Search for the cell housing the specified text and yield its [x, y] center coordinate. 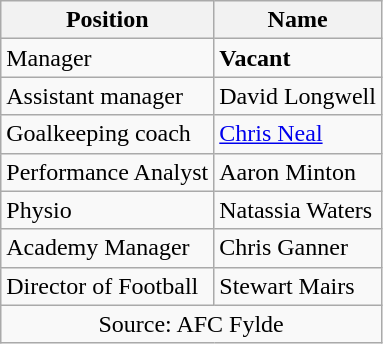
David Longwell [298, 96]
Source: AFC Fylde [192, 324]
Chris Neal [298, 134]
Director of Football [108, 286]
Manager [108, 58]
Chris Ganner [298, 248]
Academy Manager [108, 248]
Position [108, 20]
Natassia Waters [298, 210]
Physio [108, 210]
Stewart Mairs [298, 286]
Aaron Minton [298, 172]
Name [298, 20]
Performance Analyst [108, 172]
Assistant manager [108, 96]
Vacant [298, 58]
Goalkeeping coach [108, 134]
